Identify which cell holds the provided text, then report its (x, y) central coordinate. 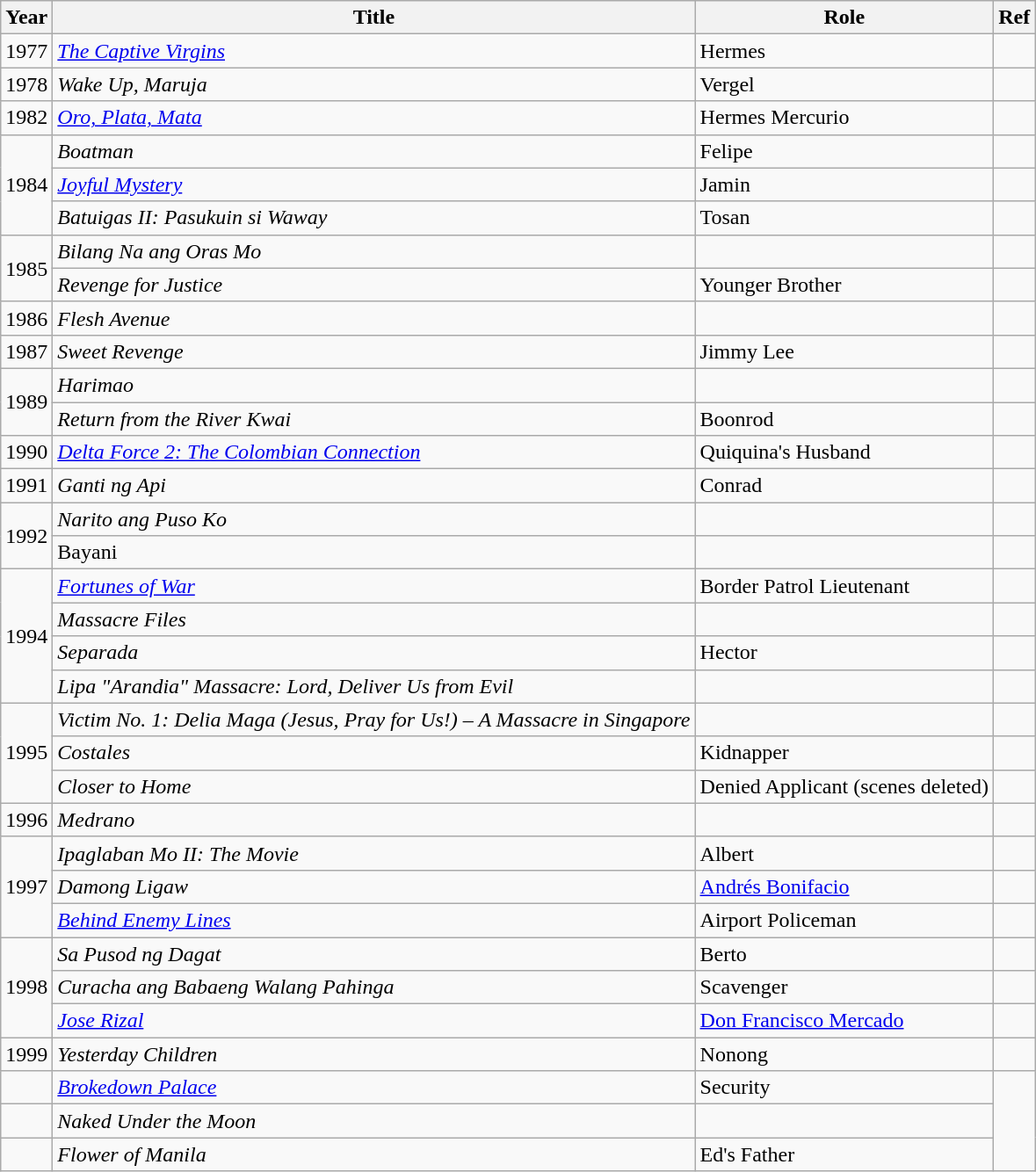
1999 (26, 1054)
Andrés Bonifacio (844, 886)
Younger Brother (844, 285)
Title (374, 18)
Boatman (374, 151)
Revenge for Justice (374, 285)
1998 (26, 987)
Narito ang Puso Ko (374, 519)
1985 (26, 268)
Costales (374, 753)
Wake Up, Maruja (374, 84)
1994 (26, 636)
1995 (26, 753)
Sa Pusod ng Dagat (374, 953)
Oro, Plata, Mata (374, 118)
Bayani (374, 553)
Hermes (844, 51)
1990 (26, 452)
Medrano (374, 820)
Yesterday Children (374, 1054)
Damong Ligaw (374, 886)
Flower of Manila (374, 1154)
Vergel (844, 84)
Don Francisco Mercado (844, 1021)
Bilang Na ang Oras Mo (374, 251)
Albert (844, 853)
Airport Policeman (844, 920)
Jose Rizal (374, 1021)
Year (26, 18)
Boonrod (844, 419)
Ref (1014, 18)
Security (844, 1088)
1977 (26, 51)
Joyful Mystery (374, 184)
Ed's Father (844, 1154)
Conrad (844, 486)
Ipaglaban Mo II: The Movie (374, 853)
1986 (26, 318)
Victim No. 1: Delia Maga (Jesus, Pray for Us!) – A Massacre in Singapore (374, 720)
Quiquina's Husband (844, 452)
Hermes Mercurio (844, 118)
Flesh Avenue (374, 318)
Batuigas II: Pasukuin si Waway (374, 218)
Kidnapper (844, 753)
Berto (844, 953)
1978 (26, 84)
Delta Force 2: The Colombian Connection (374, 452)
Behind Enemy Lines (374, 920)
1997 (26, 886)
Jimmy Lee (844, 351)
Nonong (844, 1054)
Naked Under the Moon (374, 1121)
Border Patrol Lieutenant (844, 586)
Hector (844, 653)
Denied Applicant (scenes deleted) (844, 786)
Scavenger (844, 988)
The Captive Virgins (374, 51)
Return from the River Kwai (374, 419)
Fortunes of War (374, 586)
1996 (26, 820)
1992 (26, 536)
Lipa "Arandia" Massacre: Lord, Deliver Us from Evil (374, 686)
Jamin (844, 184)
Ganti ng Api (374, 486)
Role (844, 18)
Tosan (844, 218)
Felipe (844, 151)
1987 (26, 351)
Curacha ang Babaeng Walang Pahinga (374, 988)
Sweet Revenge (374, 351)
1991 (26, 486)
Separada (374, 653)
1984 (26, 184)
Harimao (374, 385)
Brokedown Palace (374, 1088)
Closer to Home (374, 786)
1982 (26, 118)
Massacre Files (374, 619)
1989 (26, 402)
